Return (X, Y) of the center of cell containing provided text 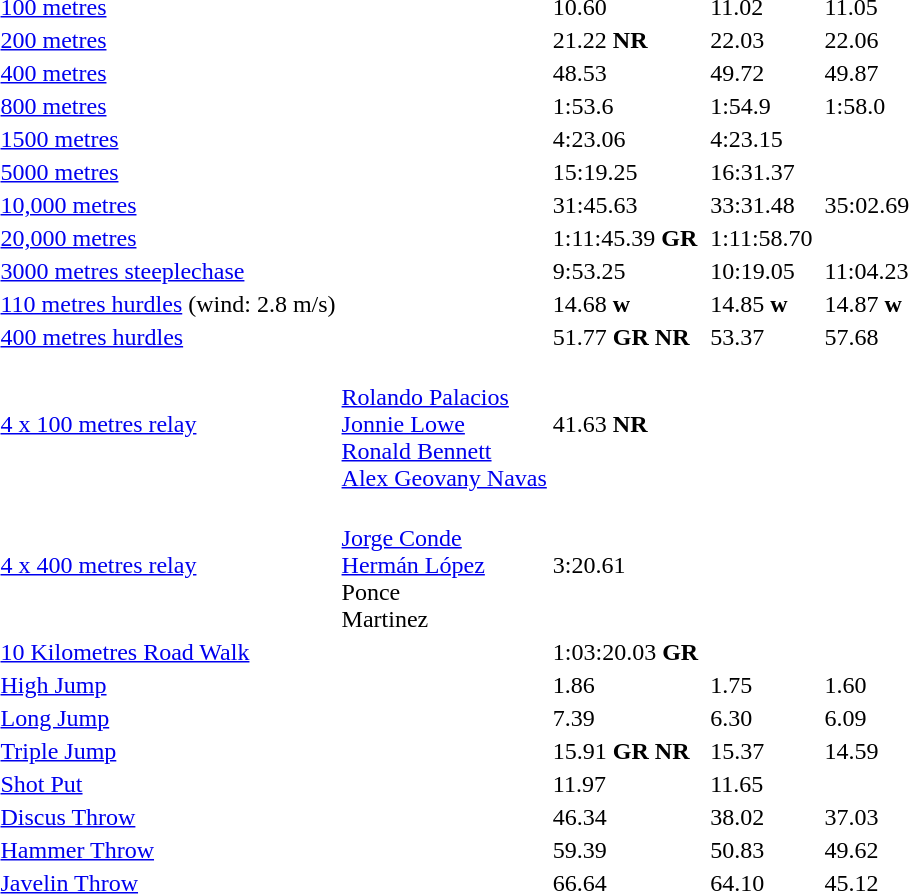
48.53 (625, 73)
49.72 (762, 73)
38.02 (762, 817)
46.34 (625, 817)
6.30 (762, 718)
1:03:20.03 GR (625, 652)
Jorge Conde Hermán López Ponce Martinez (444, 565)
4:23.15 (762, 139)
50.83 (762, 850)
9:53.25 (625, 271)
22.03 (762, 40)
51.77 GR NR (625, 337)
7.39 (625, 718)
10:19.05 (762, 271)
15:19.25 (625, 172)
1.75 (762, 685)
1:11:45.39 GR (625, 238)
21.22 NR (625, 40)
15.91 GR NR (625, 751)
53.37 (762, 337)
59.39 (625, 850)
3:20.61 (625, 565)
Rolando Palacios Jonnie Lowe Ronald Bennett Alex Geovany Navas (444, 424)
1:54.9 (762, 106)
41.63 NR (625, 424)
14.68 w (625, 304)
31:45.63 (625, 205)
11.65 (762, 784)
4:23.06 (625, 139)
33:31.48 (762, 205)
1:11:58.70 (762, 238)
16:31.37 (762, 172)
15.37 (762, 751)
1:53.6 (625, 106)
1.86 (625, 685)
11.97 (625, 784)
14.85 w (762, 304)
